Detect which cell encompasses the target text, then output its (x, y) center coordinate. 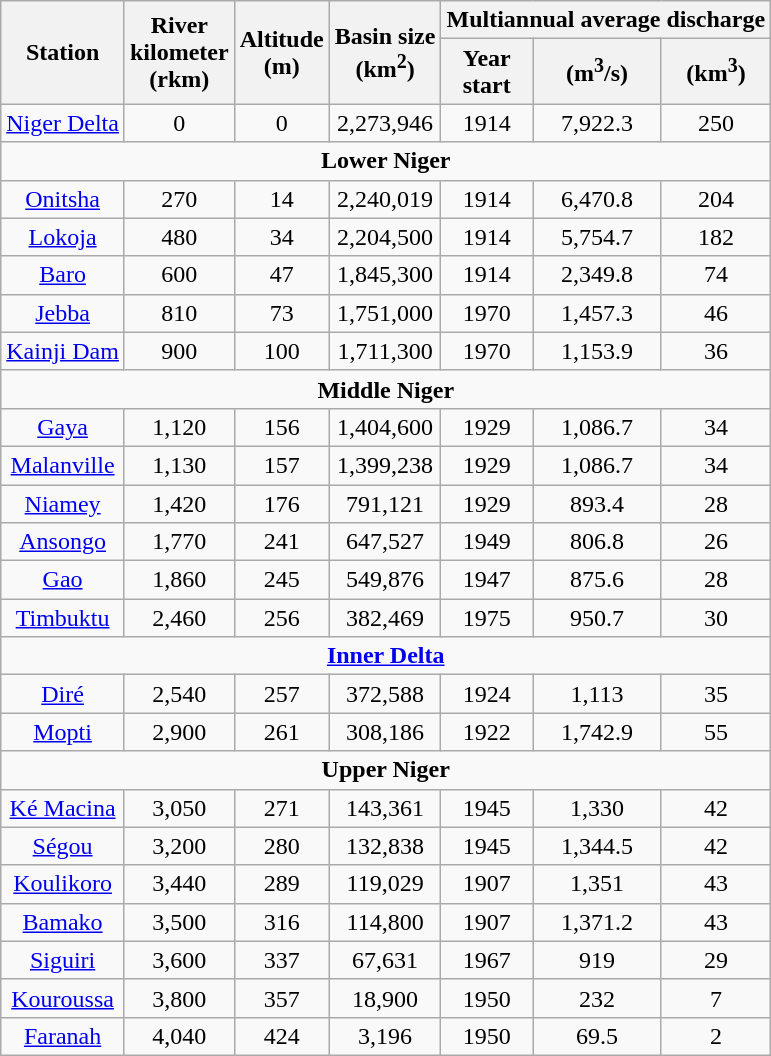
372,588 (385, 694)
73 (282, 313)
5,754.7 (598, 237)
132,838 (385, 846)
232 (598, 998)
480 (179, 237)
308,186 (385, 732)
Faranah (63, 1036)
1924 (487, 694)
3,500 (179, 922)
1947 (487, 580)
Mopti (63, 732)
950.7 (598, 618)
806.8 (598, 542)
2 (716, 1036)
893.4 (598, 503)
1,860 (179, 580)
Inner Delta (386, 656)
Malanville (63, 465)
2,540 (179, 694)
Onitsha (63, 199)
875.6 (598, 580)
Niger Delta (63, 123)
1,130 (179, 465)
Kouroussa (63, 998)
Basin size(km2) (385, 52)
1,711,300 (385, 351)
549,876 (385, 580)
69.5 (598, 1036)
270 (179, 199)
1975 (487, 618)
1949 (487, 542)
46 (716, 313)
289 (282, 884)
256 (282, 618)
4,040 (179, 1036)
26 (716, 542)
35 (716, 694)
600 (179, 275)
1,845,300 (385, 275)
1922 (487, 732)
55 (716, 732)
Multiannual average discharge (606, 20)
1967 (487, 960)
1,330 (598, 808)
245 (282, 580)
Kainji Dam (63, 351)
3,200 (179, 846)
271 (282, 808)
1,113 (598, 694)
204 (716, 199)
1,770 (179, 542)
Bamako (63, 922)
Koulikoro (63, 884)
157 (282, 465)
14 (282, 199)
30 (716, 618)
143,361 (385, 808)
357 (282, 998)
424 (282, 1036)
Ségou (63, 846)
919 (598, 960)
Yearstart (487, 72)
Gao (63, 580)
1,751,000 (385, 313)
261 (282, 732)
6,470.8 (598, 199)
Niamey (63, 503)
2,900 (179, 732)
2,240,019 (385, 199)
18,900 (385, 998)
3,050 (179, 808)
176 (282, 503)
1,399,238 (385, 465)
156 (282, 427)
241 (282, 542)
1,404,600 (385, 427)
(km3) (716, 72)
74 (716, 275)
2,204,500 (385, 237)
Siguiri (63, 960)
(m3/s) (598, 72)
1,742.9 (598, 732)
2,460 (179, 618)
Middle Niger (386, 389)
382,469 (385, 618)
100 (282, 351)
250 (716, 123)
Altitude(m) (282, 52)
647,527 (385, 542)
3,196 (385, 1036)
257 (282, 694)
791,121 (385, 503)
900 (179, 351)
1,371.2 (598, 922)
1,344.5 (598, 846)
1,351 (598, 884)
7 (716, 998)
67,631 (385, 960)
1,153.9 (598, 351)
Diré (63, 694)
810 (179, 313)
182 (716, 237)
Jebba (63, 313)
3,440 (179, 884)
3,600 (179, 960)
119,029 (385, 884)
Ké Macina (63, 808)
Station (63, 52)
Lower Niger (386, 161)
Riverkilometer(rkm) (179, 52)
1,457.3 (598, 313)
Gaya (63, 427)
36 (716, 351)
29 (716, 960)
337 (282, 960)
316 (282, 922)
Baro (63, 275)
Ansongo (63, 542)
1,120 (179, 427)
114,800 (385, 922)
280 (282, 846)
1,420 (179, 503)
47 (282, 275)
7,922.3 (598, 123)
3,800 (179, 998)
Lokoja (63, 237)
Upper Niger (386, 770)
Timbuktu (63, 618)
2,349.8 (598, 275)
2,273,946 (385, 123)
